Identify which cell holds the provided text, then report its (x, y) central coordinate. 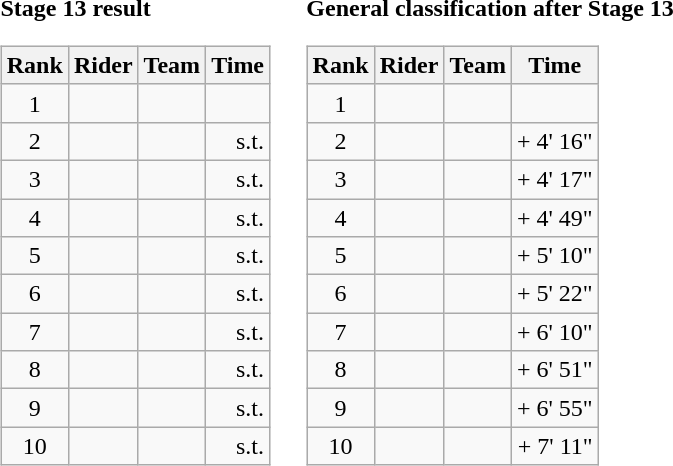
+ 6' 51" (554, 370)
+ 7' 11" (554, 446)
+ 6' 55" (554, 408)
+ 6' 10" (554, 332)
+ 4' 17" (554, 179)
+ 4' 16" (554, 141)
+ 5' 10" (554, 256)
+ 4' 49" (554, 217)
+ 5' 22" (554, 294)
